Capture the cell that displays the provided text and extract its [x, y] central coordinate. 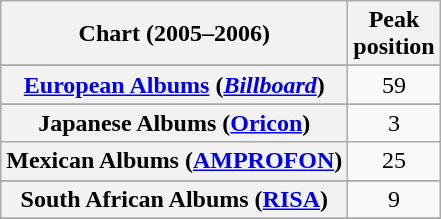
Peakposition [394, 34]
3 [394, 123]
South African Albums (RISA) [174, 199]
European Albums (Billboard) [174, 85]
59 [394, 85]
Japanese Albums (Oricon) [174, 123]
Mexican Albums (AMPROFON) [174, 161]
Chart (2005–2006) [174, 34]
9 [394, 199]
25 [394, 161]
